Determine the (x, y) coordinate at the center of the cell enclosing the given text.  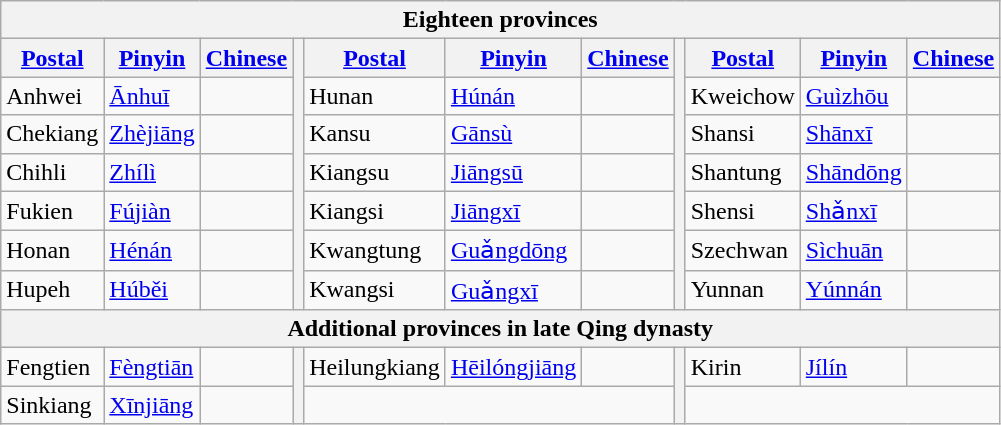
Hénán (152, 251)
Húběi (152, 290)
Jílín (854, 367)
Chihli (52, 172)
Shensi (742, 211)
Hunan (375, 96)
Zhílì (152, 172)
Fújiàn (152, 211)
Sinkiang (52, 405)
Kiangsu (375, 172)
Jiāngxī (513, 211)
Guǎngdōng (513, 251)
Fengtien (52, 367)
Hēilóngjiāng (513, 367)
Yúnnán (854, 290)
Honan (52, 251)
Additional provinces in late Qing dynasty (500, 329)
Fukien (52, 211)
Kansu (375, 134)
Kweichow (742, 96)
Hupeh (52, 290)
Jiāngsū (513, 172)
Xīnjiāng (152, 405)
Szechwan (742, 251)
Kiangsi (375, 211)
Zhèjiāng (152, 134)
Húnán (513, 96)
Anhwei (52, 96)
Sìchuān (854, 251)
Yunnan (742, 290)
Shāndōng (854, 172)
Shǎnxī (854, 211)
Guǎngxī (513, 290)
Ānhuī (152, 96)
Shansi (742, 134)
Kwangtung (375, 251)
Kwangsi (375, 290)
Kirin (742, 367)
Heilungkiang (375, 367)
Guìzhōu (854, 96)
Shānxī (854, 134)
Fèngtiān (152, 367)
Chekiang (52, 134)
Shantung (742, 172)
Gānsù (513, 134)
Eighteen provinces (500, 20)
